Return the (x, y) coordinate for the center point of the cell that contains the specified text.  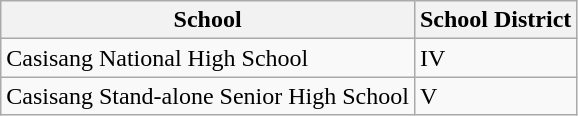
Casisang Stand-alone Senior High School (208, 96)
IV (495, 58)
School District (495, 20)
School (208, 20)
Casisang National High School (208, 58)
V (495, 96)
